Pinpoint the cell where the given text exists, returning its [x, y] midpoint coordinate. 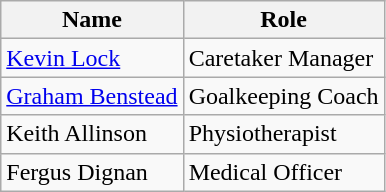
Role [284, 20]
Keith Allinson [92, 134]
Graham Benstead [92, 96]
Kevin Lock [92, 58]
Caretaker Manager [284, 58]
Goalkeeping Coach [284, 96]
Fergus Dignan [92, 172]
Physiotherapist [284, 134]
Name [92, 20]
Medical Officer [284, 172]
